Pinpoint the cell where the given text exists, returning its (x, y) midpoint coordinate. 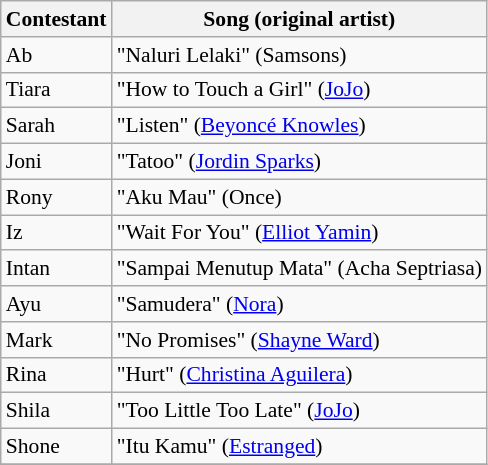
"Samudera" (Nora) (300, 304)
Rony (56, 197)
Shila (56, 411)
"Itu Kamu" (Estranged) (300, 447)
"Listen" (Beyoncé Knowles) (300, 126)
"Too Little Too Late" (JoJo) (300, 411)
Contestant (56, 19)
Sarah (56, 126)
"Naluri Lelaki" (Samsons) (300, 55)
Rina (56, 375)
"Tatoo" (Jordin Sparks) (300, 162)
"No Promises" (Shayne Ward) (300, 340)
Iz (56, 233)
Ayu (56, 304)
"Aku Mau" (Once) (300, 197)
"Sampai Menutup Mata" (Acha Septriasa) (300, 269)
Shone (56, 447)
Joni (56, 162)
Mark (56, 340)
"How to Touch a Girl" (JoJo) (300, 90)
Ab (56, 55)
Tiara (56, 90)
"Wait For You" (Elliot Yamin) (300, 233)
Intan (56, 269)
Song (original artist) (300, 19)
"Hurt" (Christina Aguilera) (300, 375)
